Locate the cell with the specified text and output its [x, y] center coordinate. 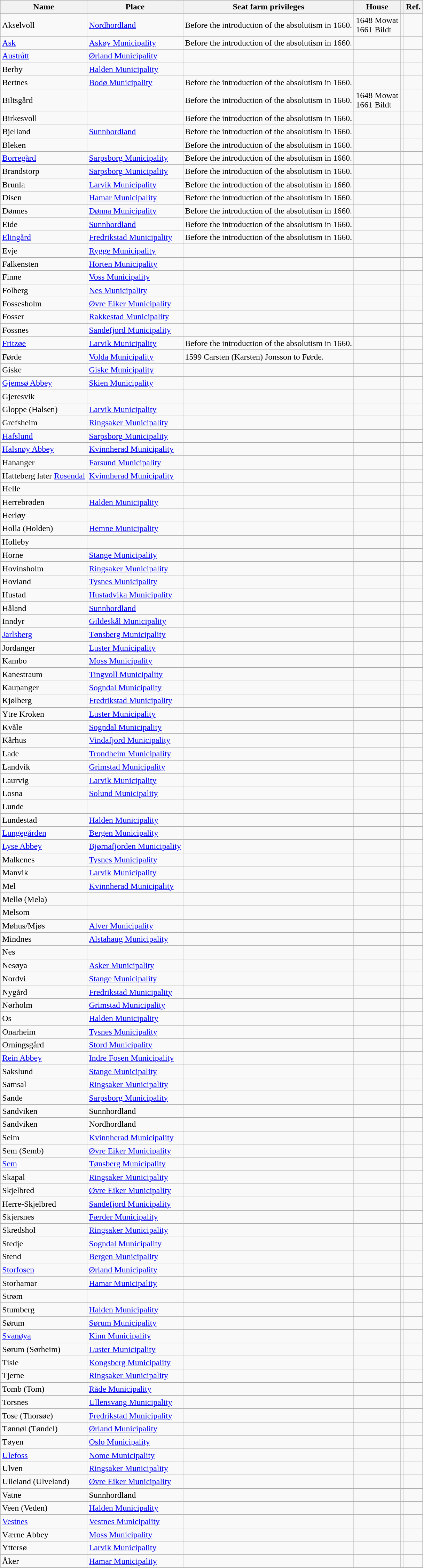
Nørholm [44, 1005]
Skredshol [44, 1230]
Samsal [44, 1085]
Holla (Holden) [44, 529]
Akselvoll [44, 25]
Jarlsberg [44, 635]
Alver Municipality [135, 926]
Gloppe (Halsen) [44, 410]
Tose (Thorsøe) [44, 1415]
Birkesvoll [44, 118]
Nes Municipality [135, 290]
Asker Municipality [135, 965]
Hananger [44, 463]
Håland [44, 608]
Lade [44, 754]
Hovland [44, 581]
Melsom [44, 912]
Stumberg [44, 1310]
Rein Abbey [44, 1058]
Vestnes [44, 1521]
Holleby [44, 542]
Sem [44, 1164]
Ulefoss [44, 1455]
1599 Carsten (Karsten) Jonsson to Førde. [269, 356]
Herre-Skjelbred [44, 1204]
Sakslund [44, 1071]
Bjelland [44, 131]
Place [135, 7]
Hatteberg later Rosendal [44, 476]
Fosser [44, 317]
Malkenes [44, 860]
Nes [44, 952]
Gjemsø Abbey [44, 383]
Seim [44, 1137]
Nome Municipality [135, 1455]
Os [44, 1018]
Lundestad [44, 820]
Fossnes [44, 330]
Jordanger [44, 648]
Herrebrøden [44, 502]
Helle [44, 489]
Tomb (Tom) [44, 1389]
Tisle [44, 1362]
Stend [44, 1257]
Indre Fosen Municipality [135, 1058]
Hovinsholm [44, 568]
Fritzøe [44, 343]
Disen [44, 198]
Eide [44, 224]
Brunla [44, 185]
Sørum Municipality [135, 1323]
Trondheim Municipality [135, 754]
Name [44, 7]
Stord Municipality [135, 1045]
Folberg [44, 290]
Kanestraum [44, 674]
Seat farm privileges [269, 7]
Ulven [44, 1469]
Laurvig [44, 780]
Oslo Municipality [135, 1442]
Strøm [44, 1296]
Yttersø [44, 1548]
Austrått [44, 56]
Skapal [44, 1177]
Ulleland (Ulveland) [44, 1482]
Mellø (Mela) [44, 899]
Åker [44, 1561]
Storfosen [44, 1270]
Bodø Municipality [135, 82]
Herløy [44, 515]
Lyse Abbey [44, 846]
Dønnes [44, 211]
Bleken [44, 145]
Sande [44, 1098]
Tønnøl (Tøndel) [44, 1429]
Fossesholm [44, 304]
Elingård [44, 238]
Tjerne [44, 1376]
Nordvi [44, 979]
Kambo [44, 661]
Alstahaug Municipality [135, 939]
Volda Municipality [135, 356]
Lungegården [44, 833]
Stedje [44, 1243]
Lunde [44, 806]
Berby [44, 69]
Ref. [414, 7]
Råde Municipality [135, 1389]
Voss Municipality [135, 277]
Farsund Municipality [135, 463]
Dønna Municipality [135, 211]
Sem (Semb) [44, 1151]
Tøyen [44, 1442]
Storhamar [44, 1283]
Onarheim [44, 1032]
Tingvoll Municipality [135, 674]
Mindnes [44, 939]
Giske [44, 370]
Hustadvika Municipality [135, 595]
Orningsgård [44, 1045]
Landvik [44, 767]
Skjersnes [44, 1217]
Færder Municipality [135, 1217]
Askøy Municipality [135, 43]
Ask [44, 43]
Bjørnafjorden Municipality [135, 846]
Sørum (Sørheim) [44, 1349]
Vindafjord Municipality [135, 740]
Biltsgård [44, 100]
Rygge Municipality [135, 251]
Inndyr [44, 621]
Svanøya [44, 1336]
Kvåle [44, 727]
Skien Municipality [135, 383]
Kinn Municipality [135, 1336]
Sørum [44, 1323]
Borregård [44, 158]
Vestnes Municipality [135, 1521]
Nygård [44, 992]
Horten Municipality [135, 264]
Gildeskål Municipality [135, 621]
Kårhus [44, 740]
Losna [44, 793]
Rakkestad Municipality [135, 317]
Hafslund [44, 436]
Værne Abbey [44, 1535]
Brandstorp [44, 171]
House [377, 7]
Ullensvang Municipality [135, 1402]
Horne [44, 555]
Nesøya [44, 965]
Ytre Kroken [44, 714]
Halsnøy Abbey [44, 449]
Grefsheim [44, 423]
Kaupanger [44, 687]
Manvik [44, 873]
Skjelbred [44, 1190]
Torsnes [44, 1402]
Evje [44, 251]
Mel [44, 886]
Kjølberg [44, 701]
Møhus/Mjøs [44, 926]
Hemne Municipality [135, 529]
Førde [44, 356]
Veen (Veden) [44, 1508]
Solund Municipality [135, 793]
Vatne [44, 1495]
Finne [44, 277]
Kongsberg Municipality [135, 1362]
Giske Municipality [135, 370]
Gjeresvik [44, 396]
Falkensten [44, 264]
Bertnes [44, 82]
Hustad [44, 595]
